Search for the cell housing the specified text and yield its [x, y] center coordinate. 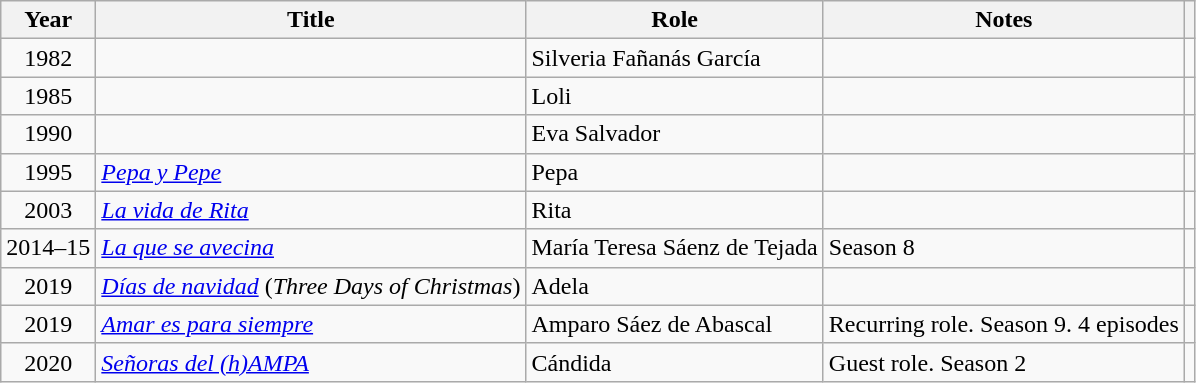
Season 8 [1004, 248]
Cándida [674, 362]
2003 [48, 210]
Role [674, 20]
Amar es para siempre [311, 324]
2014–15 [48, 248]
Loli [674, 96]
La vida de Rita [311, 210]
Señoras del (h)AMPA [311, 362]
1985 [48, 96]
Pepa [674, 172]
1982 [48, 58]
Guest role. Season 2 [1004, 362]
Silveria Fañanás García [674, 58]
2020 [48, 362]
Rita [674, 210]
1995 [48, 172]
Amparo Sáez de Abascal [674, 324]
Title [311, 20]
Year [48, 20]
1990 [48, 134]
Eva Salvador [674, 134]
Notes [1004, 20]
Recurring role. Season 9. 4 episodes [1004, 324]
Adela [674, 286]
Pepa y Pepe [311, 172]
María Teresa Sáenz de Tejada [674, 248]
Días de navidad (Three Days of Christmas) [311, 286]
La que se avecina [311, 248]
